Determine the [x, y] coordinate at the center of the cell enclosing the given text.  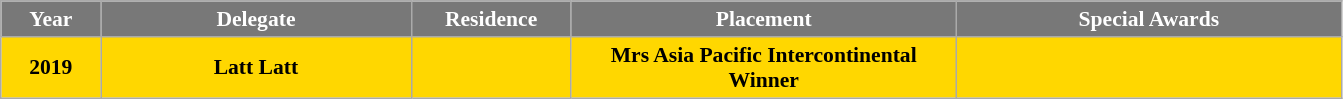
Special Awards [1148, 19]
Residence [491, 19]
Placement [764, 19]
Latt Latt [256, 68]
2019 [51, 68]
Year [51, 19]
Mrs Asia Pacific Intercontinental Winner [764, 68]
Delegate [256, 19]
